Locate the cell with the specified text and output its [X, Y] center coordinate. 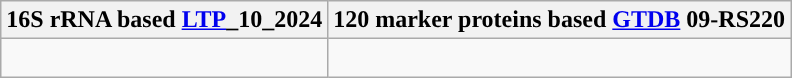
120 marker proteins based GTDB 09-RS220 [560, 20]
16S rRNA based LTP_10_2024 [164, 20]
